Find where the given text appears and provide that cell's center as (X, Y) coordinate. 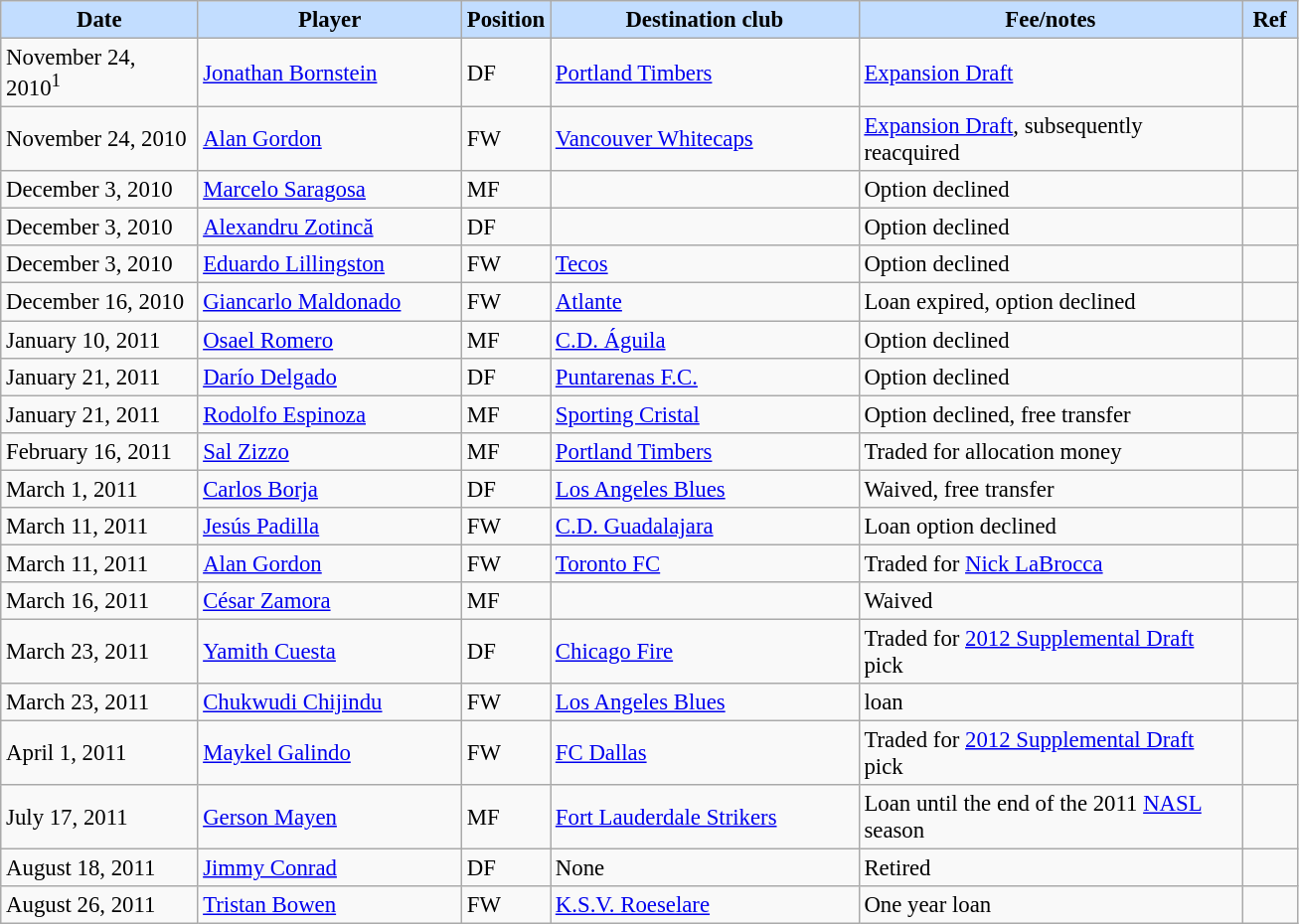
November 24, 2010 (99, 139)
January 10, 2011 (99, 340)
Sal Zizzo (330, 451)
Waived (1051, 601)
February 16, 2011 (99, 451)
Toronto FC (706, 563)
Sporting Cristal (706, 414)
Jimmy Conrad (330, 868)
Ref (1270, 20)
Maykel Galindo (330, 753)
Fort Lauderdale Strikers (706, 817)
Carlos Borja (330, 489)
Fee/notes (1051, 20)
April 1, 2011 (99, 753)
C.D. Guadalajara (706, 527)
Giancarlo Maldonado (330, 302)
Atlante (706, 302)
Chicago Fire (706, 652)
March 1, 2011 (99, 489)
None (706, 868)
November 24, 20101 (99, 74)
Loan until the end of the 2011 NASL season (1051, 817)
Eduardo Lillingston (330, 265)
Osael Romero (330, 340)
Waived, free transfer (1051, 489)
César Zamora (330, 601)
December 16, 2010 (99, 302)
Player (330, 20)
Yamith Cuesta (330, 652)
Loan option declined (1051, 527)
Loan expired, option declined (1051, 302)
Expansion Draft (1051, 74)
Chukwudi Chijindu (330, 702)
Vancouver Whitecaps (706, 139)
Position (505, 20)
August 26, 2011 (99, 905)
loan (1051, 702)
Traded for allocation money (1051, 451)
Destination club (706, 20)
Traded for Nick LaBrocca (1051, 563)
Retired (1051, 868)
C.D. Águila (706, 340)
Darío Delgado (330, 377)
Date (99, 20)
Tristan Bowen (330, 905)
Jonathan Bornstein (330, 74)
FC Dallas (706, 753)
Alexandru Zotincă (330, 228)
Expansion Draft, subsequently reacquired (1051, 139)
Rodolfo Espinoza (330, 414)
Marcelo Saragosa (330, 190)
Puntarenas F.C. (706, 377)
Option declined, free transfer (1051, 414)
Gerson Mayen (330, 817)
K.S.V. Roeselare (706, 905)
Tecos (706, 265)
August 18, 2011 (99, 868)
July 17, 2011 (99, 817)
Jesús Padilla (330, 527)
March 16, 2011 (99, 601)
One year loan (1051, 905)
